Pinpoint the cell where the given text exists, returning its [X, Y] midpoint coordinate. 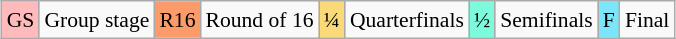
GS [21, 20]
¼ [332, 20]
Final [648, 20]
Quarterfinals [407, 20]
Semifinals [546, 20]
Group stage [96, 20]
½ [482, 20]
F [609, 20]
R16 [177, 20]
Round of 16 [260, 20]
